Locate the cell with the specified text and output its (X, Y) center coordinate. 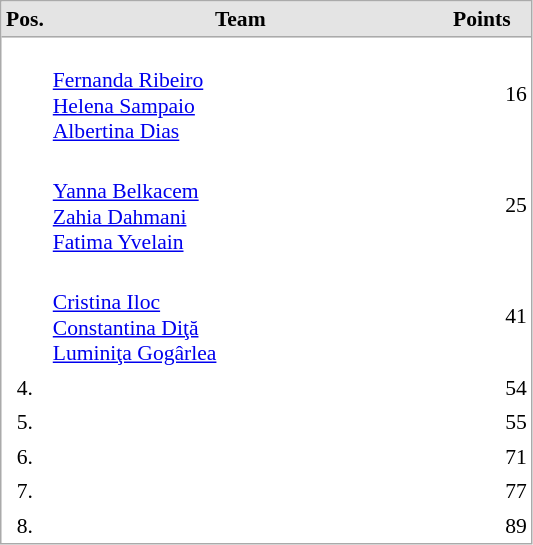
54 (482, 387)
Fernanda Ribeiro Helena Sampaio Albertina Dias (240, 94)
71 (482, 457)
41 (482, 316)
6. (26, 457)
5. (26, 422)
Points (482, 20)
89 (482, 525)
Cristina Iloc Constantina Diţă Luminiţa Gogârlea (240, 316)
Yanna Belkacem Zahia Dahmani Fatima Yvelain (240, 204)
55 (482, 422)
4. (26, 387)
16 (482, 94)
8. (26, 525)
25 (482, 204)
7. (26, 491)
77 (482, 491)
Team (240, 20)
Pos. (26, 20)
